Capture the cell that displays the provided text and extract its (x, y) central coordinate. 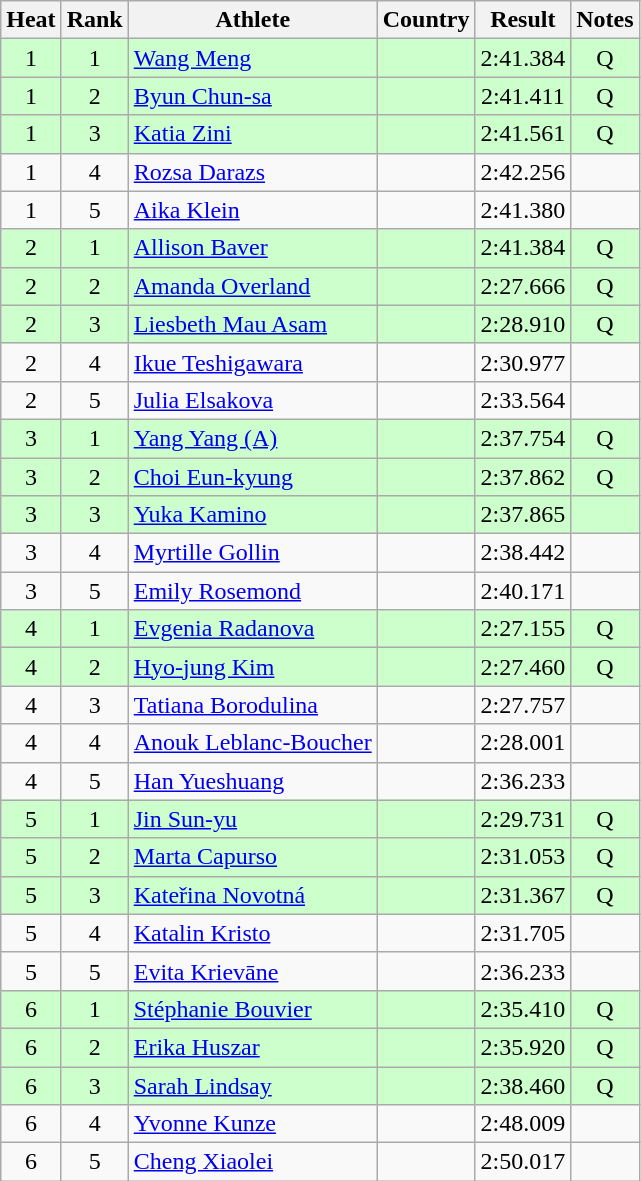
2:38.442 (523, 553)
Katalin Kristo (252, 933)
Aika Klein (252, 210)
2:37.865 (523, 515)
2:37.754 (523, 438)
Julia Elsakova (252, 400)
Sarah Lindsay (252, 1085)
Emily Rosemond (252, 591)
Hyo-jung Kim (252, 667)
Yuka Kamino (252, 515)
2:41.380 (523, 210)
2:27.666 (523, 286)
Country (426, 20)
Athlete (252, 20)
Allison Baver (252, 248)
2:31.053 (523, 857)
2:37.862 (523, 477)
Amanda Overland (252, 286)
Ikue Teshigawara (252, 362)
Notes (605, 20)
2:31.705 (523, 933)
2:41.561 (523, 134)
2:27.155 (523, 629)
Rank (94, 20)
Byun Chun-sa (252, 96)
2:48.009 (523, 1124)
2:28.910 (523, 324)
Liesbeth Mau Asam (252, 324)
Evgenia Radanova (252, 629)
2:40.171 (523, 591)
Han Yueshuang (252, 781)
2:35.920 (523, 1047)
Heat (31, 20)
Katia Zini (252, 134)
2:27.757 (523, 705)
Marta Capurso (252, 857)
2:33.564 (523, 400)
Tatiana Borodulina (252, 705)
2:38.460 (523, 1085)
Myrtille Gollin (252, 553)
2:31.367 (523, 895)
Stéphanie Bouvier (252, 1009)
Kateřina Novotná (252, 895)
Jin Sun-yu (252, 819)
Rozsa Darazs (252, 172)
2:42.256 (523, 172)
2:28.001 (523, 743)
Result (523, 20)
2:41.411 (523, 96)
2:29.731 (523, 819)
2:30.977 (523, 362)
2:35.410 (523, 1009)
Evita Krievāne (252, 971)
Anouk Leblanc-Boucher (252, 743)
2:50.017 (523, 1162)
Cheng Xiaolei (252, 1162)
Choi Eun-kyung (252, 477)
2:27.460 (523, 667)
Yvonne Kunze (252, 1124)
Yang Yang (A) (252, 438)
Wang Meng (252, 58)
Erika Huszar (252, 1047)
